Search for the cell housing the specified text and yield its [X, Y] center coordinate. 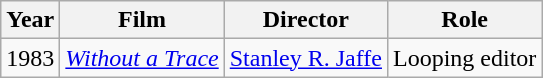
Year [30, 20]
Without a Trace [142, 58]
Director [306, 20]
Film [142, 20]
Role [464, 20]
1983 [30, 58]
Stanley R. Jaffe [306, 58]
Looping editor [464, 58]
